Scan for the cell matching the given text and deliver its [x, y] coordinate at center. 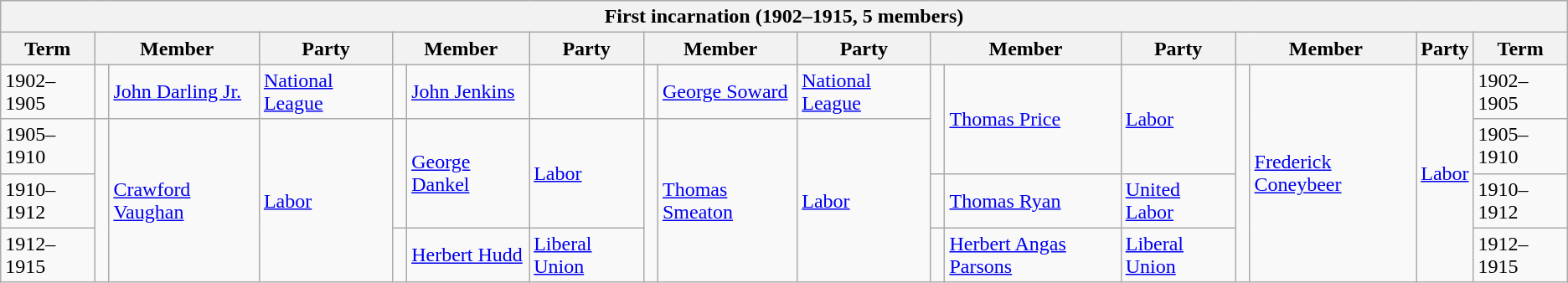
Thomas Smeaton [727, 201]
George Soward [727, 92]
Frederick Coneybeer [1333, 173]
United Labor [1178, 201]
Herbert Hudd [468, 255]
First incarnation (1902–1915, 5 members) [784, 17]
John Darling Jr. [184, 92]
Thomas Price [1033, 119]
John Jenkins [468, 92]
George Dankel [468, 173]
Crawford Vaughan [184, 201]
Thomas Ryan [1033, 201]
Herbert Angas Parsons [1033, 255]
